Detect which cell encompasses the target text, then output its [x, y] center coordinate. 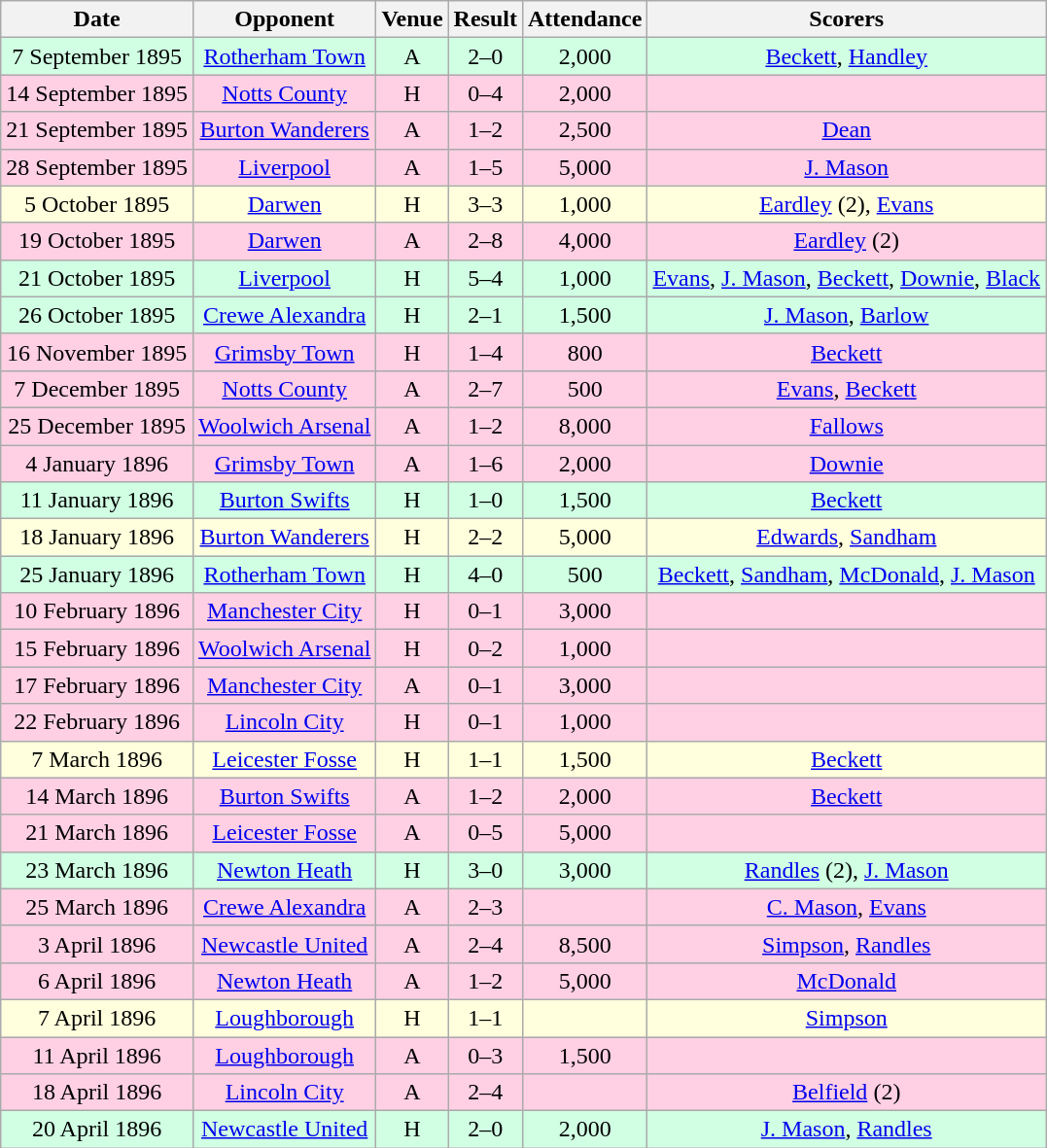
Simpson, Randles [847, 944]
11 January 1896 [97, 501]
8,500 [584, 944]
16 November 1895 [97, 352]
5–4 [485, 278]
21 March 1896 [97, 833]
4,000 [584, 241]
2,500 [584, 130]
0–3 [485, 1055]
20 April 1896 [97, 1130]
3–3 [485, 204]
2–1 [485, 315]
Belfield (2) [847, 1093]
Beckett, Sandham, McDonald, J. Mason [847, 574]
Randles (2), J. Mason [847, 870]
25 December 1895 [97, 426]
Result [485, 19]
Eardley (2), Evans [847, 204]
J. Mason, Randles [847, 1130]
2–2 [485, 538]
Fallows [847, 426]
1–0 [485, 501]
8,000 [584, 426]
Scorers [847, 19]
800 [584, 352]
Simpson [847, 1018]
11 April 1896 [97, 1055]
1–4 [485, 352]
2–8 [485, 241]
19 October 1895 [97, 241]
Beckett, Handley [847, 56]
1–5 [485, 167]
Evans, Beckett [847, 389]
14 March 1896 [97, 796]
Attendance [584, 19]
Eardley (2) [847, 241]
15 February 1896 [97, 648]
J. Mason, Barlow [847, 315]
28 September 1895 [97, 167]
0–4 [485, 93]
22 February 1896 [97, 722]
26 October 1895 [97, 315]
14 September 1895 [97, 93]
3 April 1896 [97, 944]
25 March 1896 [97, 907]
Date [97, 19]
5 October 1895 [97, 204]
7 March 1896 [97, 759]
21 September 1895 [97, 130]
J. Mason [847, 167]
Opponent [284, 19]
25 January 1896 [97, 574]
17 February 1896 [97, 685]
7 April 1896 [97, 1018]
3–0 [485, 870]
McDonald [847, 981]
18 April 1896 [97, 1093]
Downie [847, 464]
C. Mason, Evans [847, 907]
Dean [847, 130]
1–6 [485, 464]
6 April 1896 [97, 981]
Edwards, Sandham [847, 538]
2–3 [485, 907]
21 October 1895 [97, 278]
10 February 1896 [97, 611]
4 January 1896 [97, 464]
23 March 1896 [97, 870]
7 September 1895 [97, 56]
0–2 [485, 648]
7 December 1895 [97, 389]
Evans, J. Mason, Beckett, Downie, Black [847, 278]
0–5 [485, 833]
4–0 [485, 574]
18 January 1896 [97, 538]
Venue [412, 19]
2–7 [485, 389]
